Extract the [x, y] coordinate from the center of the cell holding the provided text.  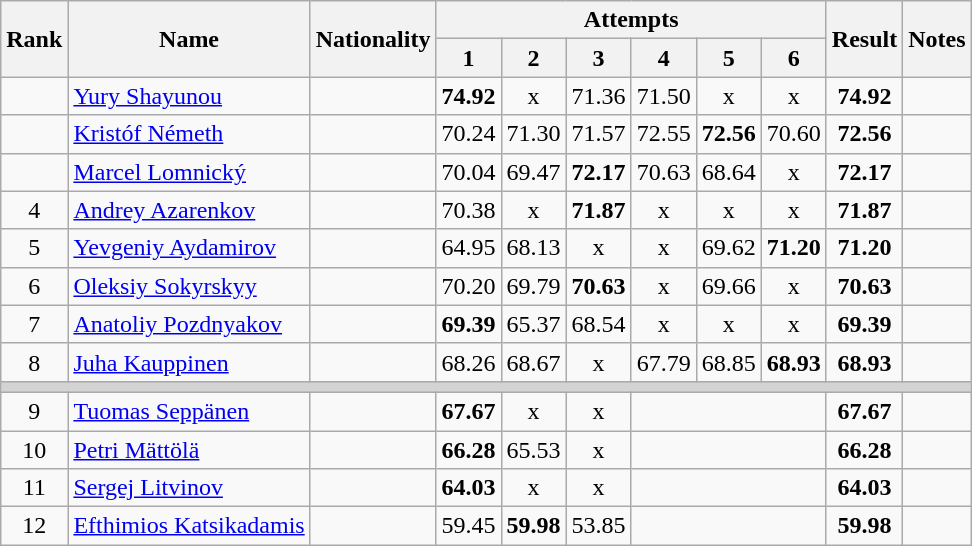
69.66 [728, 286]
Yevgeniy Aydamirov [189, 248]
69.62 [728, 248]
2 [534, 58]
Oleksiy Sokyrskyy [189, 286]
70.38 [468, 210]
65.53 [534, 449]
10 [34, 449]
3 [598, 58]
70.60 [794, 134]
71.57 [598, 134]
70.04 [468, 172]
1 [468, 58]
Yury Shayunou [189, 96]
68.85 [728, 362]
Name [189, 39]
53.85 [598, 526]
Marcel Lomnický [189, 172]
69.79 [534, 286]
Nationality [373, 39]
9 [34, 411]
Attempts [631, 20]
Andrey Azarenkov [189, 210]
70.20 [468, 286]
12 [34, 526]
68.26 [468, 362]
69.47 [534, 172]
Rank [34, 39]
Sergej Litvinov [189, 488]
64.95 [468, 248]
68.54 [598, 324]
65.37 [534, 324]
Result [864, 39]
Anatoliy Pozdnyakov [189, 324]
71.50 [664, 96]
59.45 [468, 526]
70.24 [468, 134]
Petri Mättölä [189, 449]
68.67 [534, 362]
Notes [937, 39]
71.36 [598, 96]
7 [34, 324]
Juha Kauppinen [189, 362]
Efthimios Katsikadamis [189, 526]
11 [34, 488]
Tuomas Seppänen [189, 411]
68.13 [534, 248]
Kristóf Németh [189, 134]
67.79 [664, 362]
8 [34, 362]
72.55 [664, 134]
71.30 [534, 134]
68.64 [728, 172]
